For the text-containing cell, return its midpoint in [X, Y] coordinate format. 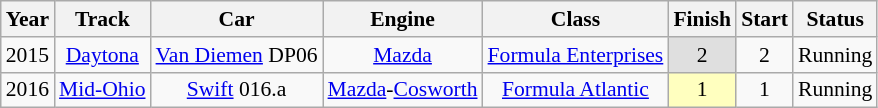
Mazda-Cosworth [403, 90]
Track [102, 19]
Formula Enterprises [576, 55]
Formula Atlantic [576, 90]
2015 [28, 55]
Van Diemen DP06 [237, 55]
Class [576, 19]
Mazda [403, 55]
Daytona [102, 55]
Status [835, 19]
Finish [702, 19]
Engine [403, 19]
Year [28, 19]
Start [764, 19]
Car [237, 19]
2016 [28, 90]
Mid-Ohio [102, 90]
Swift 016.a [237, 90]
